Find where the given text appears and provide that cell's center as [X, Y] coordinate. 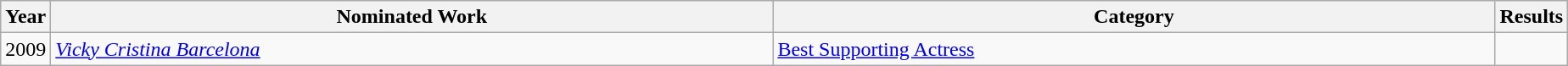
Nominated Work [412, 17]
Best Supporting Actress [1134, 49]
Vicky Cristina Barcelona [412, 49]
Category [1134, 17]
Results [1532, 17]
2009 [25, 49]
Year [25, 17]
